Output the [X, Y] coordinate of the center of the cell containing the given text.  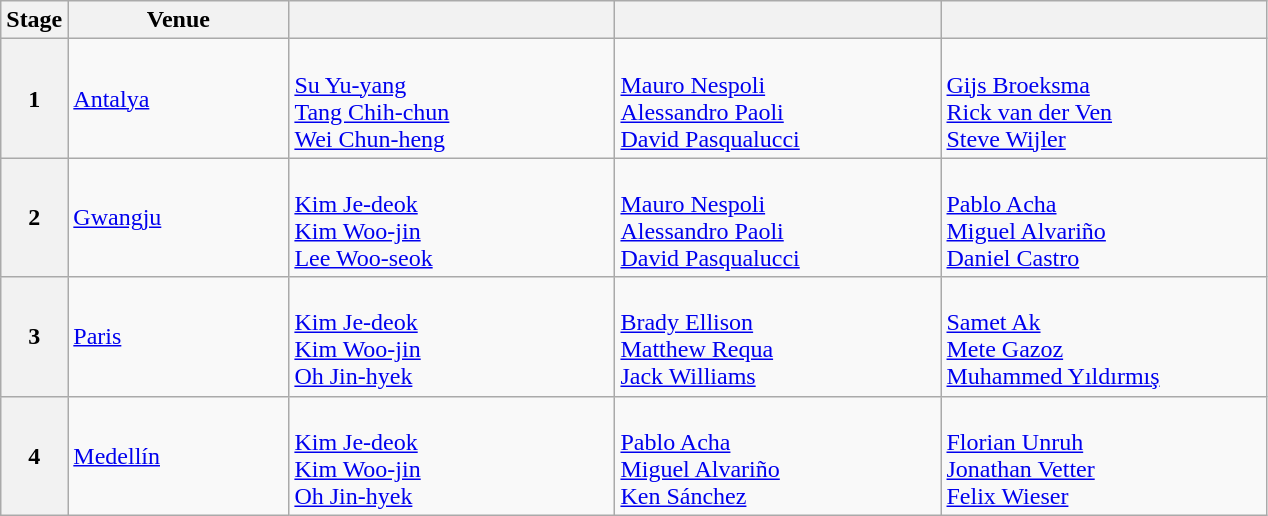
Su Yu-yang Tang Chih-chun Wei Chun-heng [452, 98]
Gijs Broeksma Rick van der Ven Steve Wijler [1104, 98]
4 [34, 456]
Gwangju [178, 218]
Pablo Acha Miguel Alvariño Daniel Castro [1104, 218]
Venue [178, 20]
Florian Unruh Jonathan Vetter Felix Wieser [1104, 456]
Stage [34, 20]
Kim Je-deok Kim Woo-jin Lee Woo-seok [452, 218]
2 [34, 218]
3 [34, 336]
Pablo Acha Miguel Alvariño Ken Sánchez [778, 456]
Medellín [178, 456]
Samet Ak Mete Gazoz Muhammed Yıldırmış [1104, 336]
Brady Ellison Matthew Requa Jack Williams [778, 336]
Paris [178, 336]
1 [34, 98]
Antalya [178, 98]
